Provide the [x, y] coordinate of the cell's center where the given text is located.  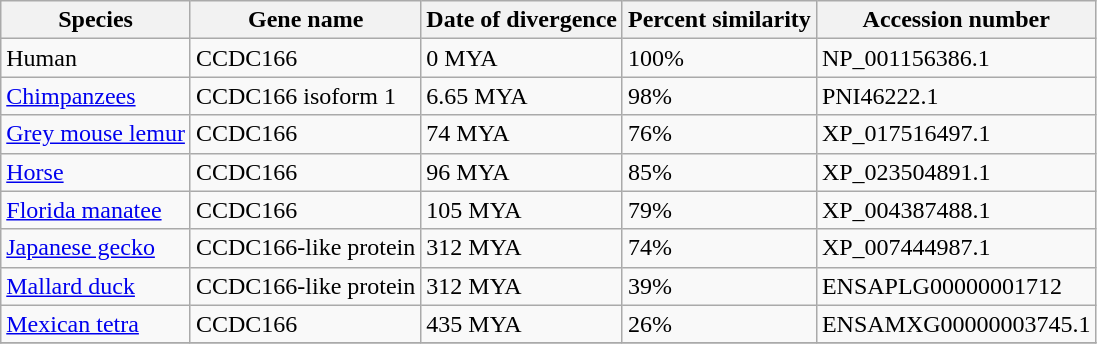
Percent similarity [719, 20]
XP_023504891.1 [956, 172]
26% [719, 324]
105 MYA [522, 210]
XP_007444987.1 [956, 248]
85% [719, 172]
74 MYA [522, 134]
XP_004387488.1 [956, 210]
Mallard duck [96, 286]
ENSAPLG00000001712 [956, 286]
76% [719, 134]
0 MYA [522, 58]
Florida manatee [96, 210]
Chimpanzees [96, 96]
79% [719, 210]
Gene name [305, 20]
100% [719, 58]
74% [719, 248]
96 MYA [522, 172]
Species [96, 20]
CCDC166 isoform 1 [305, 96]
39% [719, 286]
6.65 MYA [522, 96]
Accession number [956, 20]
NP_001156386.1 [956, 58]
435 MYA [522, 324]
Human [96, 58]
Date of divergence [522, 20]
Horse [96, 172]
Mexican tetra [96, 324]
ENSAMXG00000003745.1 [956, 324]
PNI46222.1 [956, 96]
Grey mouse lemur [96, 134]
XP_017516497.1 [956, 134]
Japanese gecko [96, 248]
98% [719, 96]
